Search for the cell housing the specified text and yield its (x, y) center coordinate. 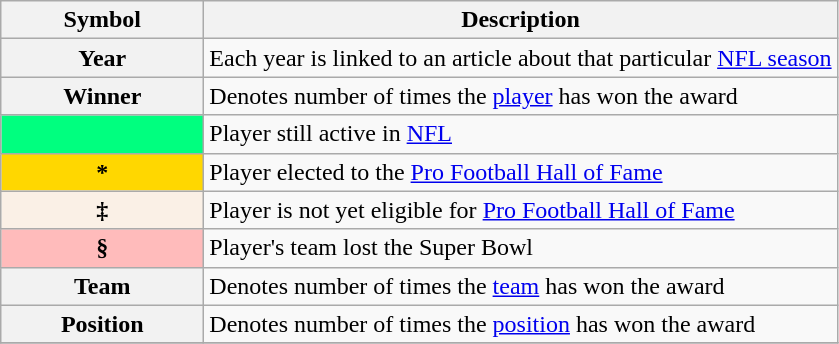
Player elected to the Pro Football Hall of Fame (520, 172)
Denotes number of times the position has won the award (520, 324)
Denotes number of times the team has won the award (520, 286)
§ (102, 248)
Player is not yet eligible for Pro Football Hall of Fame (520, 210)
Winner (102, 96)
Each year is linked to an article about that particular NFL season (520, 58)
* (102, 172)
‡ (102, 210)
Symbol (102, 20)
Description (520, 20)
Player still active in NFL (520, 134)
Team (102, 286)
Position (102, 324)
Year (102, 58)
Player's team lost the Super Bowl (520, 248)
Denotes number of times the player has won the award (520, 96)
